Scan for the cell matching the given text and deliver its [X, Y] coordinate at center. 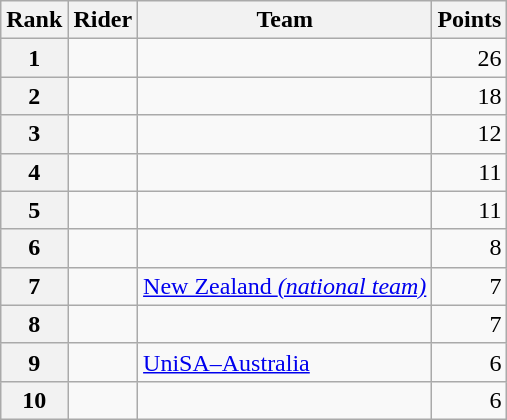
12 [470, 134]
Team [285, 20]
4 [34, 172]
Points [470, 20]
UniSA–Australia [285, 362]
5 [34, 210]
1 [34, 58]
18 [470, 96]
10 [34, 400]
Rider [103, 20]
3 [34, 134]
Rank [34, 20]
26 [470, 58]
9 [34, 362]
New Zealand (national team) [285, 286]
2 [34, 96]
